Determine the (x, y) coordinate at the center of the cell enclosing the given text.  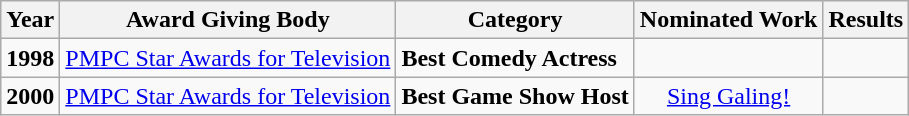
Results (866, 20)
Year (30, 20)
Best Comedy Actress (515, 58)
Best Game Show Host (515, 96)
Nominated Work (728, 20)
Category (515, 20)
2000 (30, 96)
1998 (30, 58)
Sing Galing! (728, 96)
Award Giving Body (228, 20)
